Scan for the cell matching the given text and deliver its (x, y) coordinate at center. 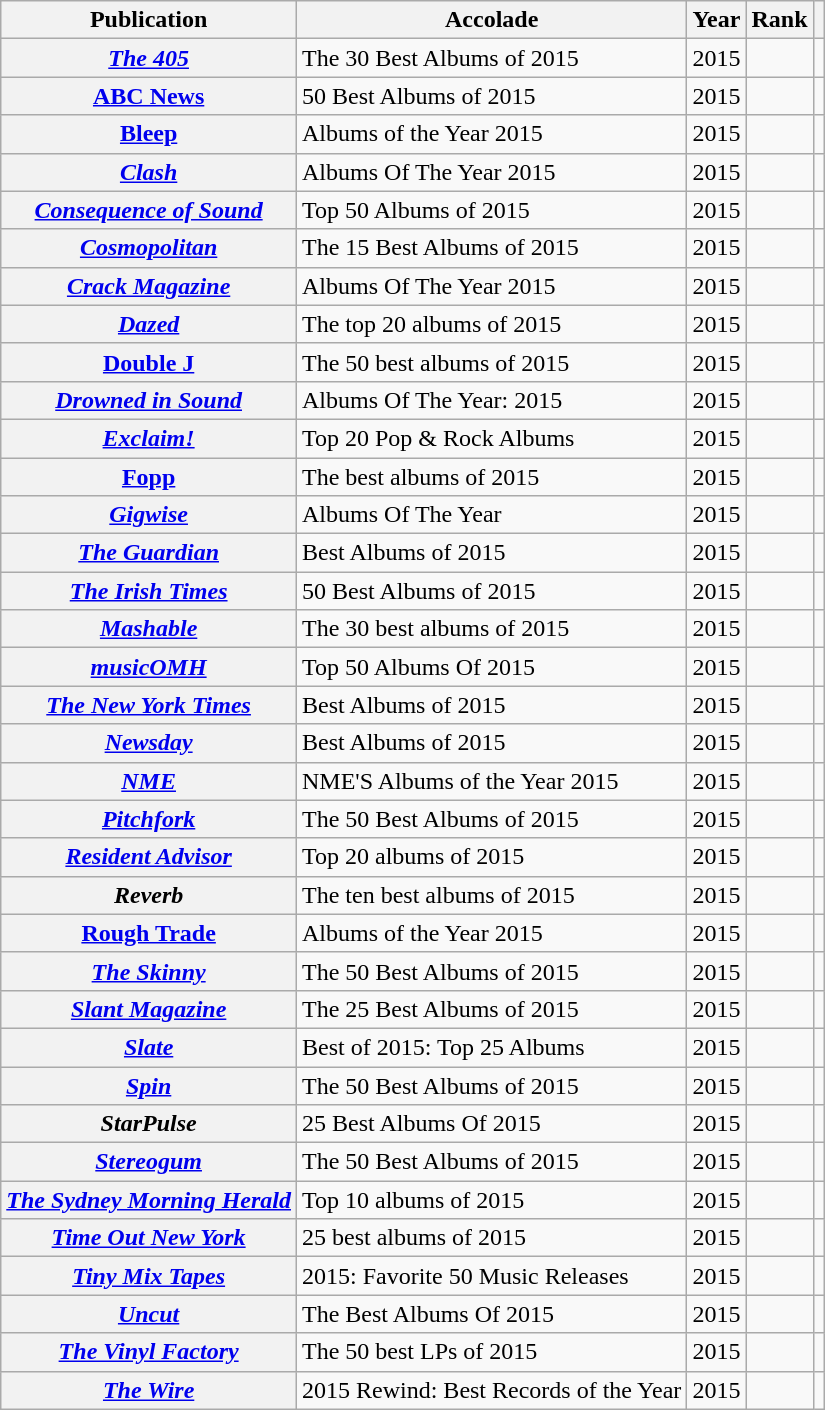
Drowned in Sound (149, 400)
NME (149, 781)
Mashable (149, 629)
The top 20 albums of 2015 (492, 324)
The Best Albums Of 2015 (492, 1314)
The best albums of 2015 (492, 477)
Consequence of Sound (149, 210)
Rough Trade (149, 933)
Resident Advisor (149, 857)
StarPulse (149, 1124)
Top 20 Pop & Rock Albums (492, 438)
Dazed (149, 324)
The 50 best LPs of 2015 (492, 1352)
Clash (149, 172)
The Sydney Morning Herald (149, 1200)
25 Best Albums Of 2015 (492, 1124)
Top 50 Albums Of 2015 (492, 667)
Time Out New York (149, 1238)
Tiny Mix Tapes (149, 1276)
Stereogum (149, 1162)
Newsday (149, 743)
2015: Favorite 50 Music Releases (492, 1276)
Publication (149, 20)
The Skinny (149, 971)
The 50 best albums of 2015 (492, 362)
Fopp (149, 477)
The Guardian (149, 553)
Albums Of The Year (492, 515)
Rank (780, 20)
Top 20 albums of 2015 (492, 857)
25 best albums of 2015 (492, 1238)
The 30 best albums of 2015 (492, 629)
Slant Magazine (149, 1009)
Albums Of The Year: 2015 (492, 400)
Spin (149, 1085)
Cosmopolitan (149, 248)
The 25 Best Albums of 2015 (492, 1009)
ABC News (149, 96)
Reverb (149, 895)
2015 Rewind: Best Records of the Year (492, 1390)
Slate (149, 1047)
Double J (149, 362)
The New York Times (149, 705)
Best of 2015: Top 25 Albums (492, 1047)
Year (716, 20)
musicOMH (149, 667)
NME'S Albums of the Year 2015 (492, 781)
Top 50 Albums of 2015 (492, 210)
The Wire (149, 1390)
The 405 (149, 58)
The Vinyl Factory (149, 1352)
Crack Magazine (149, 286)
Gigwise (149, 515)
The 15 Best Albums of 2015 (492, 248)
Pitchfork (149, 819)
Bleep (149, 134)
Uncut (149, 1314)
Top 10 albums of 2015 (492, 1200)
Accolade (492, 20)
The 30 Best Albums of 2015 (492, 58)
Exclaim! (149, 438)
The Irish Times (149, 591)
The ten best albums of 2015 (492, 895)
